Locate the cell with the specified text and output its (X, Y) center coordinate. 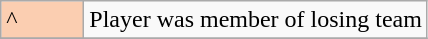
^ (42, 20)
Player was member of losing team (256, 20)
